Return [X, Y] of the center of cell containing provided text 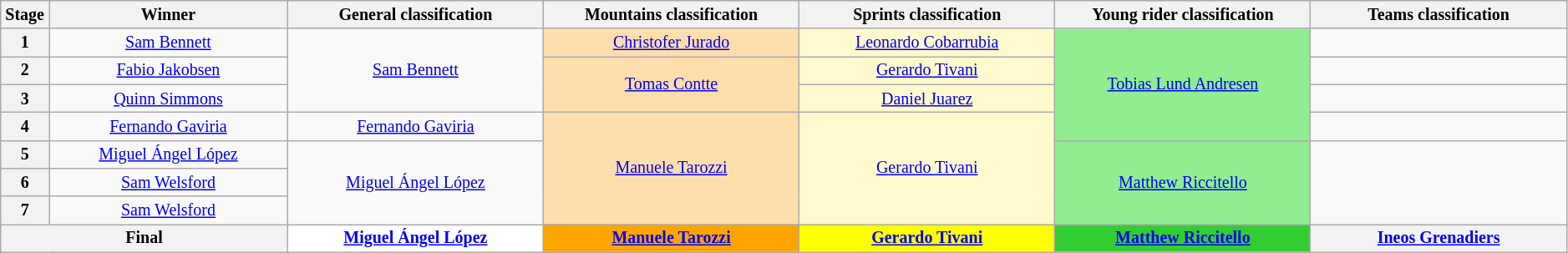
7 [25, 210]
Fabio Jakobsen [169, 70]
6 [25, 182]
3 [25, 99]
Mountains classification [671, 15]
Leonardo Cobarrubia [927, 43]
Young rider classification [1183, 15]
4 [25, 127]
Winner [169, 15]
Christofer Jurado [671, 43]
5 [25, 154]
Quinn Simmons [169, 99]
2 [25, 70]
General classification [415, 15]
Stage [25, 15]
1 [25, 43]
Tobias Lund Andresen [1183, 85]
Ineos Grenadiers [1439, 239]
Sprints classification [927, 15]
Final [145, 239]
Teams classification [1439, 15]
Tomas Contte [671, 85]
Daniel Juarez [927, 99]
